Pinpoint the cell where the given text exists, returning its (x, y) midpoint coordinate. 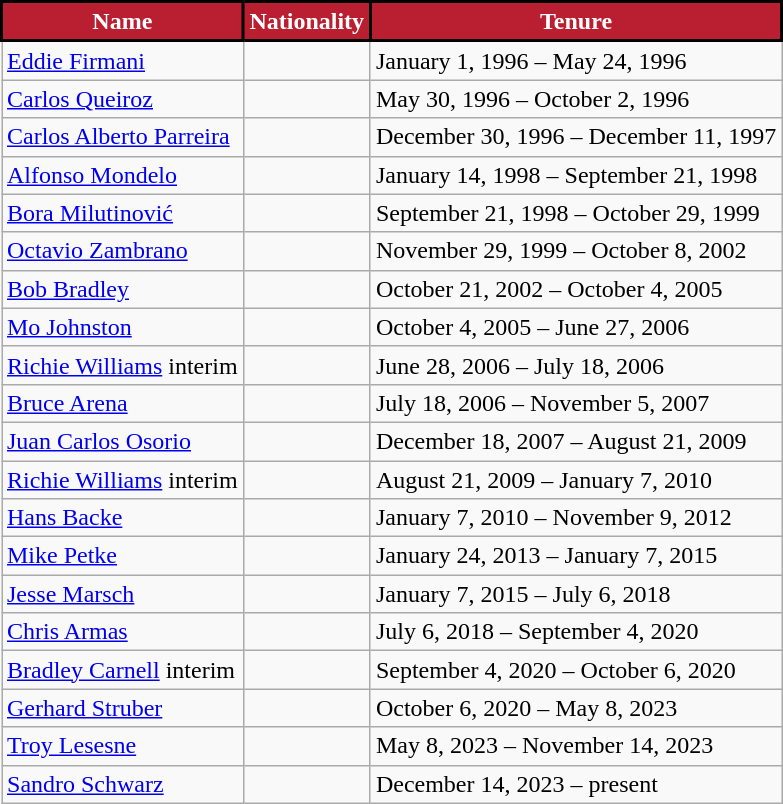
May 8, 2023 – November 14, 2023 (576, 746)
June 28, 2006 – July 18, 2006 (576, 365)
Octavio Zambrano (123, 251)
Chris Armas (123, 632)
Bradley Carnell interim (123, 670)
January 1, 1996 – May 24, 1996 (576, 60)
August 21, 2009 – January 7, 2010 (576, 479)
December 18, 2007 – August 21, 2009 (576, 441)
September 4, 2020 – October 6, 2020 (576, 670)
January 14, 1998 – September 21, 1998 (576, 175)
December 14, 2023 – present (576, 784)
Bob Bradley (123, 289)
Tenure (576, 22)
January 24, 2013 – January 7, 2015 (576, 556)
Jesse Marsch (123, 594)
November 29, 1999 – October 8, 2002 (576, 251)
January 7, 2010 – November 9, 2012 (576, 518)
Gerhard Struber (123, 708)
Nationality (306, 22)
September 21, 1998 – October 29, 1999 (576, 213)
Alfonso Mondelo (123, 175)
Hans Backe (123, 518)
January 7, 2015 – July 6, 2018 (576, 594)
Bruce Arena (123, 403)
Eddie Firmani (123, 60)
Troy Lesesne (123, 746)
December 30, 1996 – December 11, 1997 (576, 137)
July 18, 2006 – November 5, 2007 (576, 403)
Juan Carlos Osorio (123, 441)
Bora Milutinović (123, 213)
October 4, 2005 – June 27, 2006 (576, 327)
Name (123, 22)
Mike Petke (123, 556)
Carlos Alberto Parreira (123, 137)
May 30, 1996 – October 2, 1996 (576, 99)
Sandro Schwarz (123, 784)
October 21, 2002 – October 4, 2005 (576, 289)
Mo Johnston (123, 327)
July 6, 2018 – September 4, 2020 (576, 632)
Carlos Queiroz (123, 99)
October 6, 2020 – May 8, 2023 (576, 708)
